Search for the cell housing the specified text and yield its [X, Y] center coordinate. 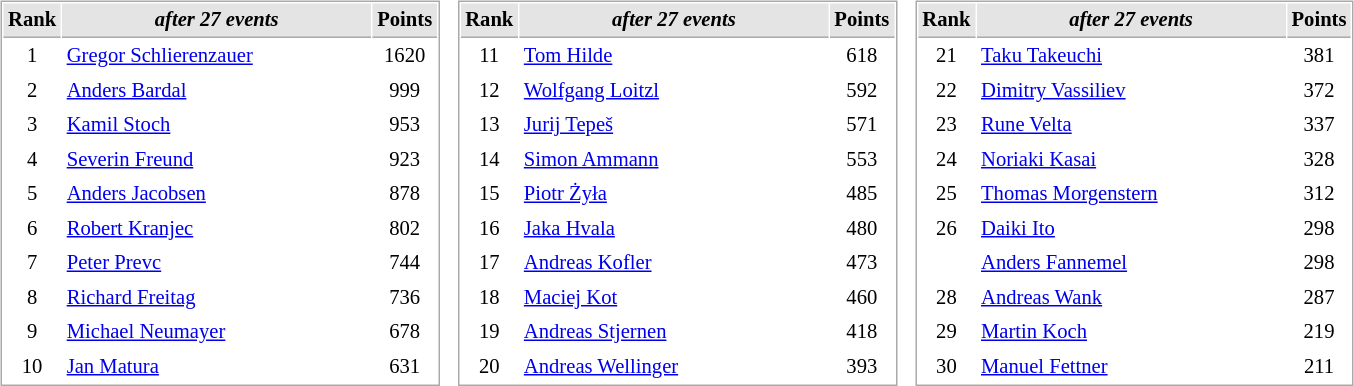
Kamil Stoch [216, 124]
Thomas Morgenstern [1132, 194]
28 [946, 298]
Taku Takeuchi [1132, 56]
6 [32, 228]
18 [490, 298]
328 [1319, 160]
1620 [405, 56]
24 [946, 160]
Gregor Schlierenzauer [216, 56]
Piotr Żyła [674, 194]
9 [32, 332]
372 [1319, 90]
211 [1319, 366]
618 [862, 56]
Simon Ammann [674, 160]
17 [490, 262]
Martin Koch [1132, 332]
20 [490, 366]
592 [862, 90]
802 [405, 228]
23 [946, 124]
736 [405, 298]
Richard Freitag [216, 298]
30 [946, 366]
7 [32, 262]
10 [32, 366]
473 [862, 262]
Robert Kranjec [216, 228]
287 [1319, 298]
381 [1319, 56]
29 [946, 332]
Anders Bardal [216, 90]
Michael Neumayer [216, 332]
25 [946, 194]
418 [862, 332]
923 [405, 160]
19 [490, 332]
Andreas Wellinger [674, 366]
953 [405, 124]
Jan Matura [216, 366]
15 [490, 194]
553 [862, 160]
Andreas Kofler [674, 262]
14 [490, 160]
12 [490, 90]
22 [946, 90]
3 [32, 124]
393 [862, 366]
678 [405, 332]
Anders Fannemel [1132, 262]
219 [1319, 332]
5 [32, 194]
878 [405, 194]
13 [490, 124]
11 [490, 56]
Rune Velta [1132, 124]
1 [32, 56]
Wolfgang Loitzl [674, 90]
4 [32, 160]
26 [946, 228]
485 [862, 194]
Dimitry Vassiliev [1132, 90]
Andreas Wank [1132, 298]
Anders Jacobsen [216, 194]
Noriaki Kasai [1132, 160]
460 [862, 298]
571 [862, 124]
Manuel Fettner [1132, 366]
8 [32, 298]
Jaka Hvala [674, 228]
16 [490, 228]
21 [946, 56]
Tom Hilde [674, 56]
312 [1319, 194]
Maciej Kot [674, 298]
744 [405, 262]
Jurij Tepeš [674, 124]
Daiki Ito [1132, 228]
Peter Prevc [216, 262]
Andreas Stjernen [674, 332]
Severin Freund [216, 160]
2 [32, 90]
999 [405, 90]
480 [862, 228]
337 [1319, 124]
631 [405, 366]
